Return [x, y] of the center of cell containing provided text 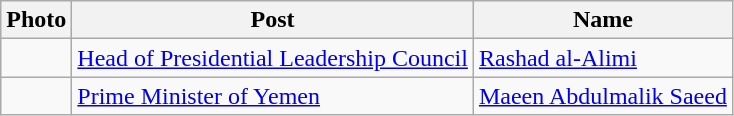
Photo [36, 20]
Prime Minister of Yemen [273, 96]
Name [602, 20]
Head of Presidential Leadership Council [273, 58]
Maeen Abdulmalik Saeed [602, 96]
Post [273, 20]
Rashad al-Alimi [602, 58]
